Determine the [X, Y] coordinate at the center of the cell enclosing the given text.  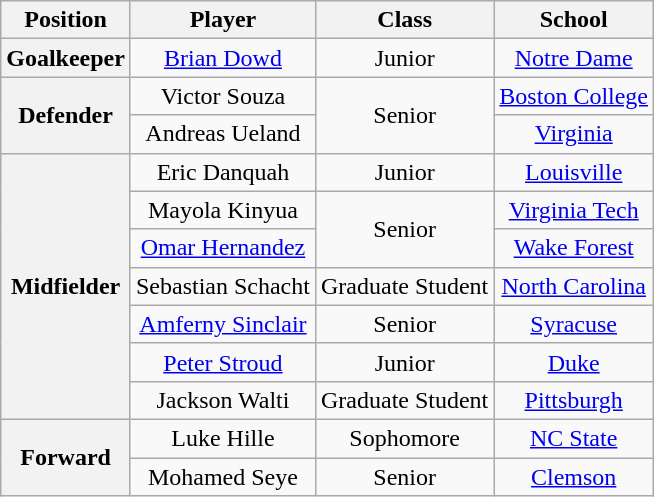
Andreas Ueland [222, 134]
Defender [66, 115]
Amferny Sinclair [222, 324]
Wake Forest [574, 248]
Virginia Tech [574, 210]
Goalkeeper [66, 58]
Victor Souza [222, 96]
Jackson Walti [222, 400]
Eric Danquah [222, 172]
Virginia [574, 134]
Sophomore [404, 438]
School [574, 20]
Notre Dame [574, 58]
Midfielder [66, 286]
Forward [66, 457]
Omar Hernandez [222, 248]
Mohamed Seye [222, 477]
Syracuse [574, 324]
Sebastian Schacht [222, 286]
Boston College [574, 96]
Clemson [574, 477]
Class [404, 20]
Duke [574, 362]
Pittsburgh [574, 400]
Mayola Kinyua [222, 210]
NC State [574, 438]
North Carolina [574, 286]
Peter Stroud [222, 362]
Position [66, 20]
Player [222, 20]
Luke Hille [222, 438]
Brian Dowd [222, 58]
Louisville [574, 172]
